Search for the cell housing the specified text and yield its [x, y] center coordinate. 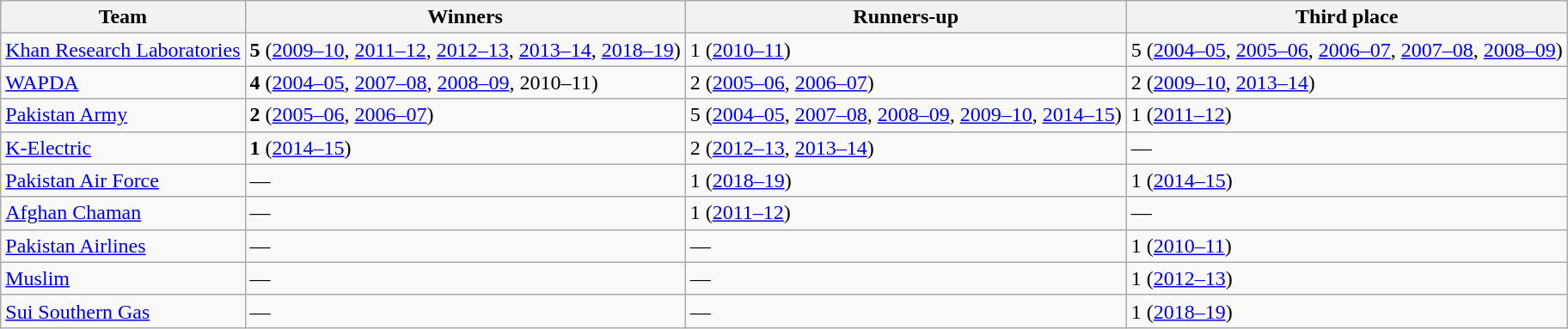
Third place [1346, 17]
5 (2004–05, 2007–08, 2008–09, 2009–10, 2014–15) [906, 115]
Winners [465, 17]
Khan Research Laboratories [123, 50]
Sui Southern Gas [123, 311]
2 (2009–10, 2013–14) [1346, 82]
Afghan Chaman [123, 213]
Team [123, 17]
5 (2009–10, 2011–12, 2012–13, 2013–14, 2018–19) [465, 50]
2 (2012–13, 2013–14) [906, 148]
Pakistan Air Force [123, 180]
1 (2012–13) [1346, 278]
5 (2004–05, 2005–06, 2006–07, 2007–08, 2008–09) [1346, 50]
WAPDA [123, 82]
4 (2004–05, 2007–08, 2008–09, 2010–11) [465, 82]
Muslim [123, 278]
K-Electric [123, 148]
Pakistan Airlines [123, 246]
Runners-up [906, 17]
Pakistan Army [123, 115]
